Capture the cell that displays the provided text and extract its [x, y] central coordinate. 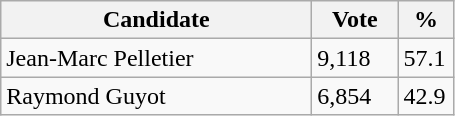
Vote [355, 20]
9,118 [355, 58]
% [426, 20]
6,854 [355, 96]
Raymond Guyot [156, 96]
Candidate [156, 20]
57.1 [426, 58]
42.9 [426, 96]
Jean-Marc Pelletier [156, 58]
